Extract the (X, Y) coordinate from the center of the cell holding the provided text.  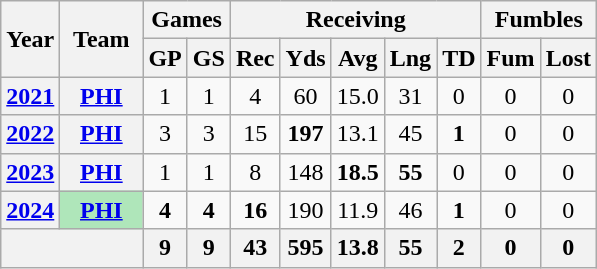
Fum (510, 58)
31 (410, 96)
Yds (306, 58)
13.1 (358, 134)
46 (410, 210)
Lng (410, 58)
13.8 (358, 248)
8 (255, 172)
Games (186, 20)
Team (102, 39)
18.5 (358, 172)
Year (30, 39)
2023 (30, 172)
TD (459, 58)
Fumbles (538, 20)
Avg (358, 58)
Receiving (356, 20)
16 (255, 210)
2024 (30, 210)
2 (459, 248)
11.9 (358, 210)
15 (255, 134)
60 (306, 96)
Lost (568, 58)
GS (208, 58)
45 (410, 134)
43 (255, 248)
GP (165, 58)
15.0 (358, 96)
148 (306, 172)
2022 (30, 134)
Rec (255, 58)
197 (306, 134)
2021 (30, 96)
595 (306, 248)
190 (306, 210)
